Capture the cell that displays the provided text and extract its (X, Y) central coordinate. 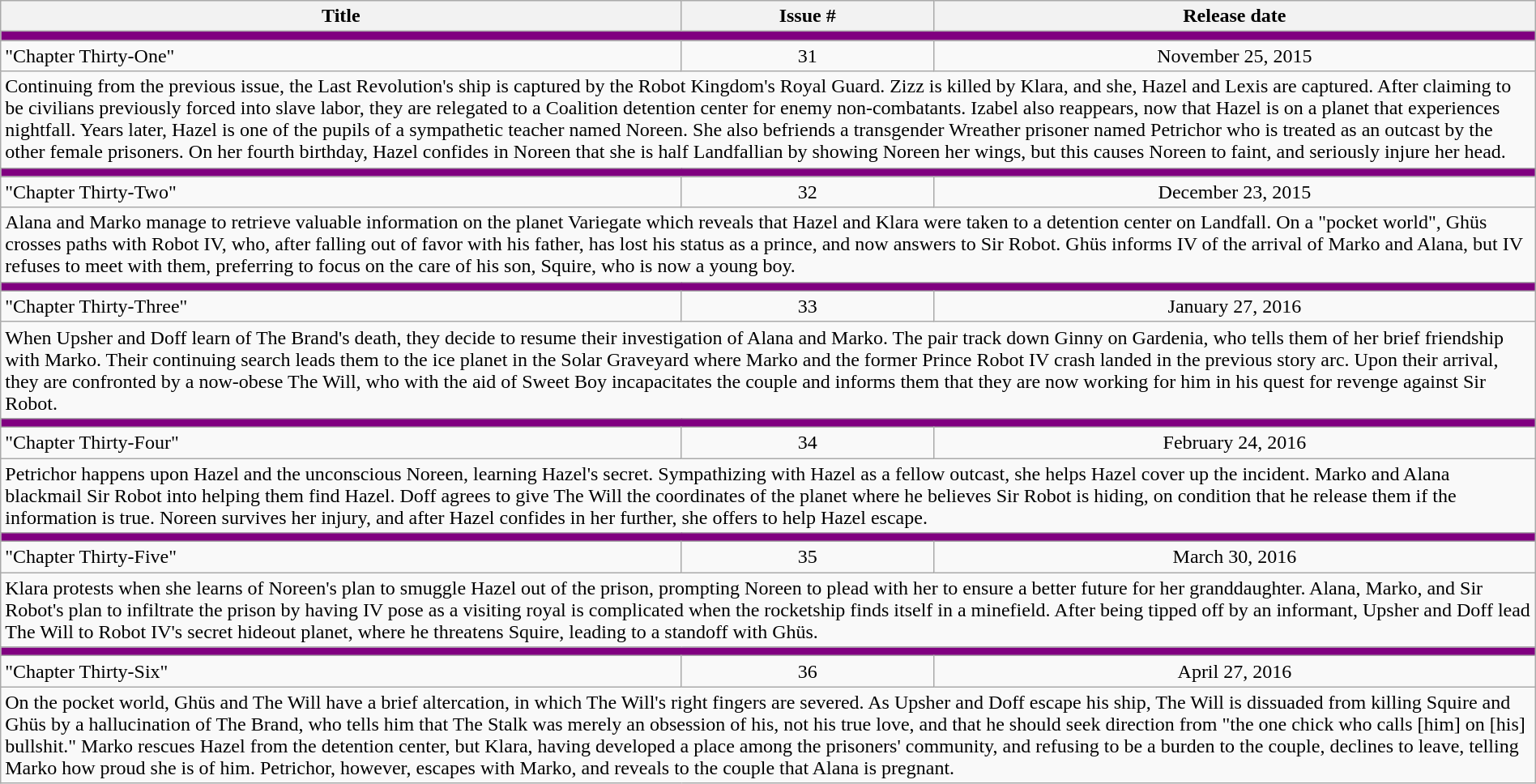
April 27, 2016 (1235, 671)
Title (341, 16)
January 27, 2016 (1235, 306)
February 24, 2016 (1235, 442)
March 30, 2016 (1235, 557)
December 23, 2015 (1235, 192)
"Chapter Thirty-Five" (341, 557)
"Chapter Thirty-Four" (341, 442)
"Chapter Thirty-One" (341, 56)
"Chapter Thirty-Two" (341, 192)
"Chapter Thirty-Six" (341, 671)
35 (808, 557)
Release date (1235, 16)
"Chapter Thirty-Three" (341, 306)
36 (808, 671)
Issue # (808, 16)
32 (808, 192)
November 25, 2015 (1235, 56)
34 (808, 442)
31 (808, 56)
33 (808, 306)
